Detect which cell encompasses the target text, then output its (x, y) center coordinate. 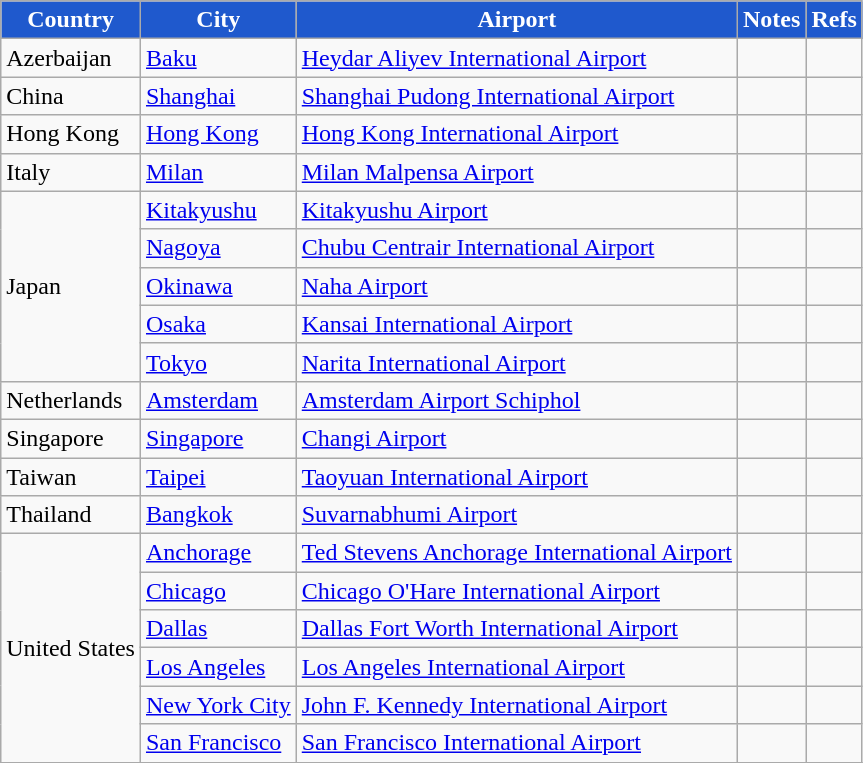
Kitakyushu Airport (516, 210)
Shanghai (218, 96)
City (218, 20)
Taoyuan International Airport (516, 477)
Kansai International Airport (516, 324)
Shanghai Pudong International Airport (516, 96)
Amsterdam (218, 400)
Taipei (218, 477)
Ted Stevens Anchorage International Airport (516, 553)
Narita International Airport (516, 362)
Okinawa (218, 286)
Chicago (218, 591)
Refs (834, 20)
Los Angeles (218, 667)
Country (71, 20)
Amsterdam Airport Schiphol (516, 400)
Thailand (71, 515)
China (71, 96)
Netherlands (71, 400)
Nagoya (218, 248)
John F. Kennedy International Airport (516, 705)
Heydar Aliyev International Airport (516, 58)
Naha Airport (516, 286)
Dallas Fort Worth International Airport (516, 629)
Anchorage (218, 553)
New York City (218, 705)
Kitakyushu (218, 210)
Chubu Centrair International Airport (516, 248)
Airport (516, 20)
Notes (771, 20)
Italy (71, 172)
Tokyo (218, 362)
Azerbaijan (71, 58)
Los Angeles International Airport (516, 667)
Changi Airport (516, 438)
Taiwan (71, 477)
Japan (71, 286)
Baku (218, 58)
San Francisco (218, 743)
San Francisco International Airport (516, 743)
United States (71, 648)
Chicago O'Hare International Airport (516, 591)
Dallas (218, 629)
Suvarnabhumi Airport (516, 515)
Osaka (218, 324)
Hong Kong International Airport (516, 134)
Milan (218, 172)
Bangkok (218, 515)
Milan Malpensa Airport (516, 172)
